Extract the [X, Y] coordinate from the center of the cell holding the provided text.  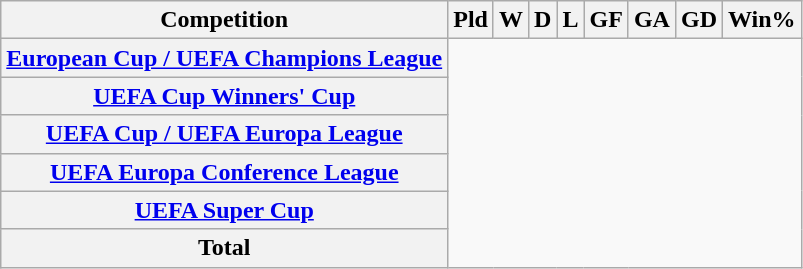
UEFA Super Cup [224, 210]
European Cup / UEFA Champions League [224, 58]
Pld [471, 20]
GA [652, 20]
UEFA Cup / UEFA Europa League [224, 134]
L [570, 20]
Total [224, 248]
GF [606, 20]
GD [698, 20]
Competition [224, 20]
Win% [762, 20]
UEFA Europa Conference League [224, 172]
D [543, 20]
UEFA Cup Winners' Cup [224, 96]
W [510, 20]
